Output the [x, y] coordinate of the center of the cell containing the given text.  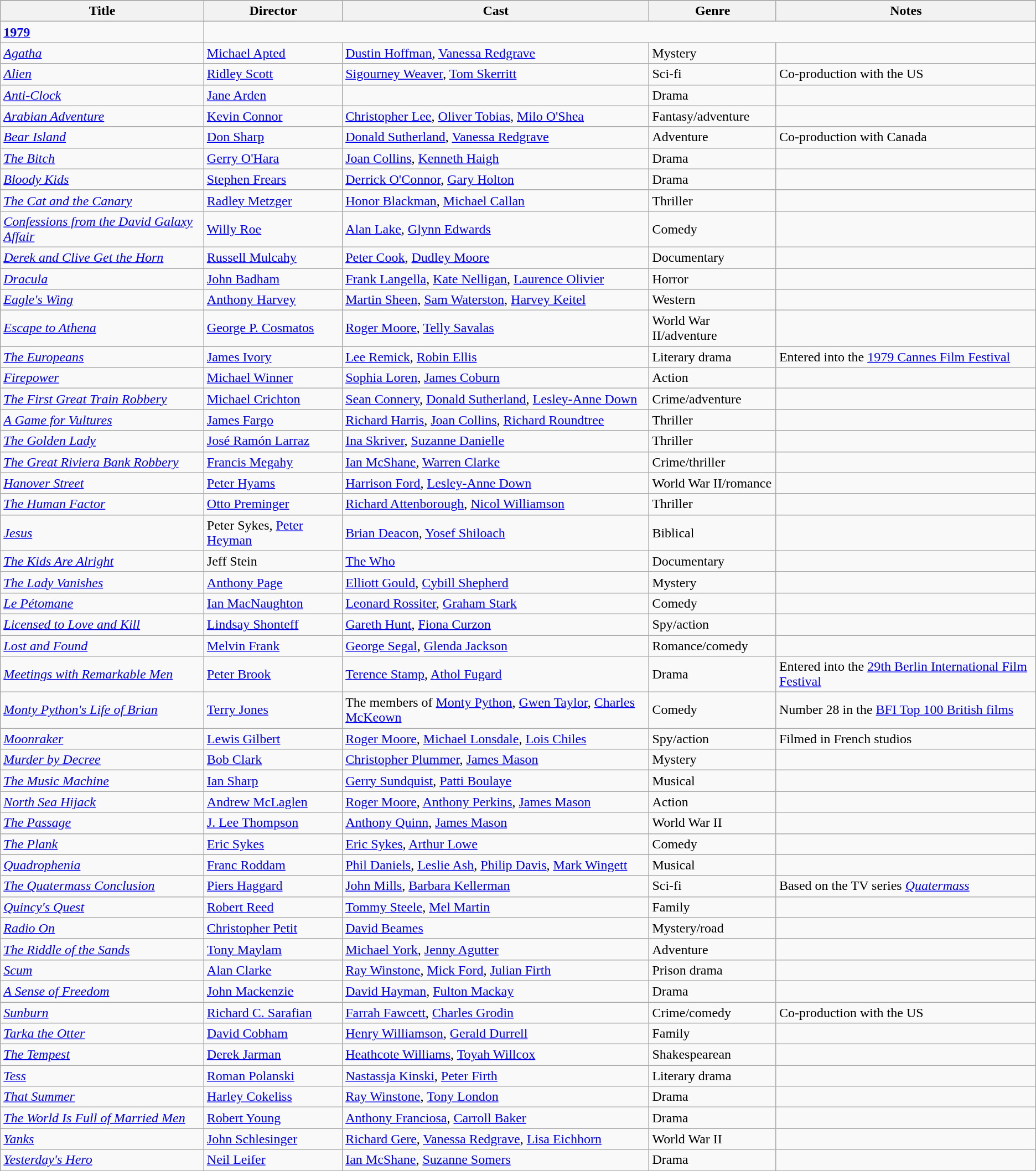
Peter Sykes, Peter Heyman [273, 532]
Kevin Connor [273, 116]
Bear Island [102, 137]
David Cobham [273, 1034]
Yanks [102, 1139]
James Fargo [273, 420]
Anthony Page [273, 582]
That Summer [102, 1097]
Roman Polanski [273, 1076]
Richard Harris, Joan Collins, Richard Roundtree [496, 420]
John Mackenzie [273, 991]
George P. Cosmatos [273, 329]
Jesus [102, 532]
The Kids Are Alright [102, 561]
Terry Jones [273, 711]
David Hayman, Fulton Mackay [496, 991]
Brian Deacon, Yosef Shiloach [496, 532]
Terence Stamp, Athol Fugard [496, 674]
Alan Lake, Glynn Edwards [496, 229]
Donald Sutherland, Vanessa Redgrave [496, 137]
1979 [102, 32]
Radio On [102, 928]
Sean Connery, Donald Sutherland, Lesley-Anne Down [496, 399]
Otto Preminger [273, 504]
The Great Riviera Bank Robbery [102, 462]
Ian MacNaughton [273, 603]
Bloody Kids [102, 179]
Anthony Harvey [273, 300]
Lewis Gilbert [273, 739]
John Badham [273, 278]
Roger Moore, Telly Savalas [496, 329]
Lindsay Shonteff [273, 624]
George Segal, Glenda Jackson [496, 646]
Robert Young [273, 1118]
The Who [496, 561]
Michael Crichton [273, 399]
John Schlesinger [273, 1139]
Michael Winner [273, 378]
Martin Sheen, Sam Waterston, Harvey Keitel [496, 300]
Derek and Clive Get the Horn [102, 257]
Joan Collins, Kenneth Haigh [496, 158]
Nastassja Kinski, Peter Firth [496, 1076]
The Quatermass Conclusion [102, 886]
The Music Machine [102, 781]
Elliott Gould, Cybill Shepherd [496, 582]
Piers Haggard [273, 886]
Lee Remick, Robin Ellis [496, 357]
Horror [713, 278]
J. Lee Thompson [273, 823]
Romance/comedy [713, 646]
Ian McShane, Warren Clarke [496, 462]
Jane Arden [273, 95]
The First Great Train Robbery [102, 399]
Anthony Quinn, James Mason [496, 823]
Francis Megahy [273, 462]
John Mills, Barbara Kellerman [496, 886]
The Plank [102, 844]
Yesterday's Hero [102, 1160]
The Passage [102, 823]
Anti-Clock [102, 95]
Moonraker [102, 739]
Roger Moore, Anthony Perkins, James Mason [496, 802]
Eric Sykes, Arthur Lowe [496, 844]
José Ramón Larraz [273, 441]
North Sea Hijack [102, 802]
Harley Cokeliss [273, 1097]
The Cat and the Canary [102, 200]
Don Sharp [273, 137]
Ridley Scott [273, 74]
Monty Python's Life of Brian [102, 711]
Western [713, 300]
Biblical [713, 532]
Co-production with Canada [905, 137]
Genre [713, 11]
Andrew McLaglen [273, 802]
World War II/romance [713, 483]
Notes [905, 11]
Confessions from the David Galaxy Affair [102, 229]
Shakespearean [713, 1055]
Number 28 in the BFI Top 100 British films [905, 711]
Derek Jarman [273, 1055]
Richard Gere, Vanessa Redgrave, Lisa Eichhorn [496, 1139]
Meetings with Remarkable Men [102, 674]
Quincy's Quest [102, 907]
Honor Blackman, Michael Callan [496, 200]
Christopher Plummer, James Mason [496, 760]
The Golden Lady [102, 441]
Franc Roddam [273, 865]
Entered into the 1979 Cannes Film Festival [905, 357]
Crime/comedy [713, 1012]
Richard C. Sarafian [273, 1012]
Ray Winstone, Tony London [496, 1097]
Tommy Steele, Mel Martin [496, 907]
A Sense of Freedom [102, 991]
The Tempest [102, 1055]
Ray Winstone, Mick Ford, Julian Firth [496, 970]
Title [102, 11]
Roger Moore, Michael Lonsdale, Lois Chiles [496, 739]
Ina Skriver, Suzanne Danielle [496, 441]
Quadrophenia [102, 865]
Agatha [102, 53]
Harrison Ford, Lesley-Anne Down [496, 483]
Willy Roe [273, 229]
The members of Monty Python, Gwen Taylor, Charles McKeown [496, 711]
Ian McShane, Suzanne Somers [496, 1160]
Fantasy/adventure [713, 116]
James Ivory [273, 357]
A Game for Vultures [102, 420]
Tess [102, 1076]
Anthony Franciosa, Carroll Baker [496, 1118]
Michael York, Jenny Agutter [496, 949]
Leonard Rossiter, Graham Stark [496, 603]
Ian Sharp [273, 781]
Sunburn [102, 1012]
Phil Daniels, Leslie Ash, Philip Davis, Mark Wingett [496, 865]
Gerry Sundquist, Patti Boulaye [496, 781]
Christopher Petit [273, 928]
Alan Clarke [273, 970]
Russell Mulcahy [273, 257]
Michael Apted [273, 53]
Filmed in French studios [905, 739]
Eric Sykes [273, 844]
Peter Brook [273, 674]
Richard Attenborough, Nicol Williamson [496, 504]
Melvin Frank [273, 646]
Escape to Athena [102, 329]
Jeff Stein [273, 561]
Alien [102, 74]
Hanover Street [102, 483]
Robert Reed [273, 907]
Entered into the 29th Berlin International Film Festival [905, 674]
The Lady Vanishes [102, 582]
David Beames [496, 928]
Prison drama [713, 970]
Tarka the Otter [102, 1034]
Heathcote Williams, Toyah Willcox [496, 1055]
The Riddle of the Sands [102, 949]
Mystery/road [713, 928]
Christopher Lee, Oliver Tobias, Milo O'Shea [496, 116]
Director [273, 11]
Sigourney Weaver, Tom Skerritt [496, 74]
Dracula [102, 278]
Firepower [102, 378]
Crime/adventure [713, 399]
The Human Factor [102, 504]
Scum [102, 970]
Lost and Found [102, 646]
Gareth Hunt, Fiona Curzon [496, 624]
Murder by Decree [102, 760]
Crime/thriller [713, 462]
Derrick O'Connor, Gary Holton [496, 179]
Farrah Fawcett, Charles Grodin [496, 1012]
The World Is Full of Married Men [102, 1118]
World War II/adventure [713, 329]
Arabian Adventure [102, 116]
Based on the TV series Quatermass [905, 886]
The Europeans [102, 357]
Tony Maylam [273, 949]
The Bitch [102, 158]
Cast [496, 11]
Licensed to Love and Kill [102, 624]
Neil Leifer [273, 1160]
Peter Hyams [273, 483]
Eagle's Wing [102, 300]
Sophia Loren, James Coburn [496, 378]
Frank Langella, Kate Nelligan, Laurence Olivier [496, 278]
Peter Cook, Dudley Moore [496, 257]
Radley Metzger [273, 200]
Bob Clark [273, 760]
Stephen Frears [273, 179]
Le Pétomane [102, 603]
Gerry O'Hara [273, 158]
Henry Williamson, Gerald Durrell [496, 1034]
Dustin Hoffman, Vanessa Redgrave [496, 53]
